Search for the cell housing the specified text and yield its (X, Y) center coordinate. 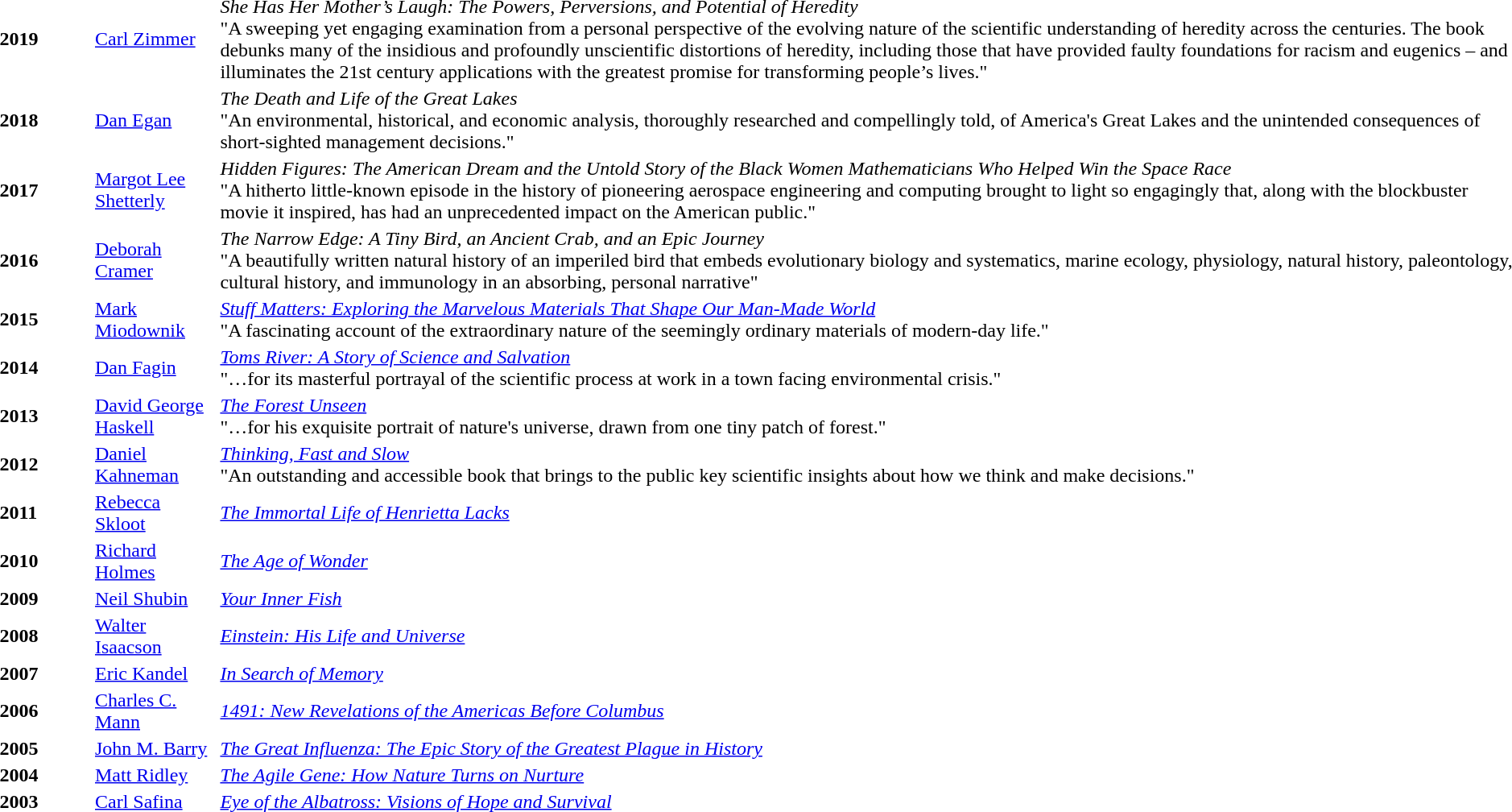
Eric Kandel (155, 673)
Matt Ridley (155, 775)
Walter Isaacson (155, 636)
Deborah Cramer (155, 260)
Charles C. Mann (155, 710)
Mark Miodownik (155, 319)
Daniel Kahneman (155, 464)
Dan Fagin (155, 367)
Margot Lee Shetterly (155, 190)
Rebecca Skloot (155, 512)
Dan Egan (155, 120)
Richard Holmes (155, 561)
John M. Barry (155, 748)
David George Haskell (155, 416)
Neil Shubin (155, 599)
